Provide the (x, y) coordinate of the cell's center where the given text is located.  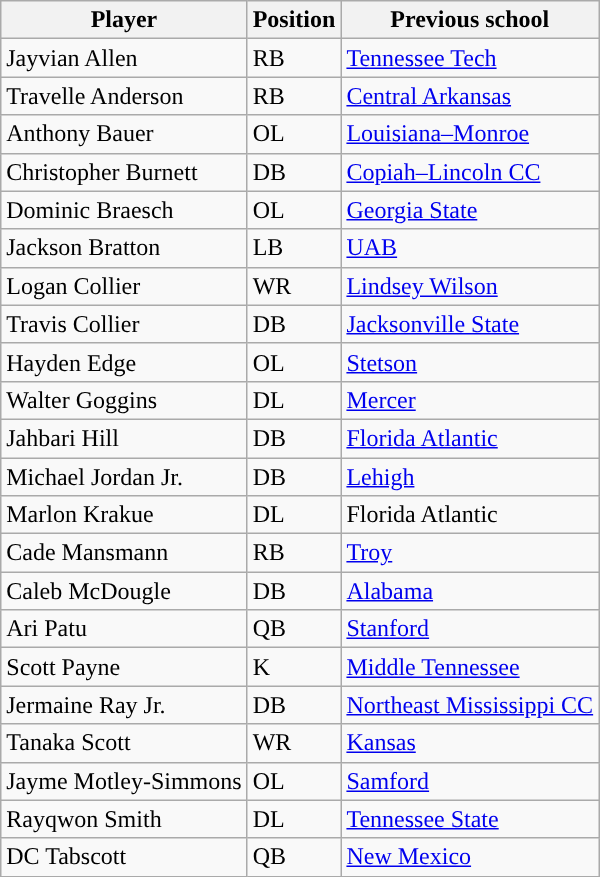
K (294, 667)
Lehigh (470, 477)
Walter Goggins (124, 400)
Tennessee Tech (470, 58)
Stanford (470, 629)
Samford (470, 781)
Hayden Edge (124, 362)
Michael Jordan Jr. (124, 477)
DC Tabscott (124, 857)
Travelle Anderson (124, 96)
Christopher Burnett (124, 172)
Dominic Braesch (124, 210)
Scott Payne (124, 667)
Central Arkansas (470, 96)
Copiah–Lincoln CC (470, 172)
Tanaka Scott (124, 743)
Anthony Bauer (124, 134)
Mercer (470, 400)
Georgia State (470, 210)
Jayvian Allen (124, 58)
Player (124, 20)
Middle Tennessee (470, 667)
Jayme Motley-Simmons (124, 781)
Previous school (470, 20)
Kansas (470, 743)
UAB (470, 248)
Logan Collier (124, 286)
Jacksonville State (470, 324)
Northeast Mississippi CC (470, 705)
Lindsey Wilson (470, 286)
Cade Mansmann (124, 553)
Jahbari Hill (124, 438)
Alabama (470, 591)
Ari Patu (124, 629)
Rayqwon Smith (124, 819)
Position (294, 20)
Tennessee State (470, 819)
Jermaine Ray Jr. (124, 705)
Troy (470, 553)
Marlon Krakue (124, 515)
Jackson Bratton (124, 248)
Louisiana–Monroe (470, 134)
LB (294, 248)
New Mexico (470, 857)
Stetson (470, 362)
Caleb McDougle (124, 591)
Travis Collier (124, 324)
